Provide the (X, Y) coordinate of the cell's center where the given text is located.  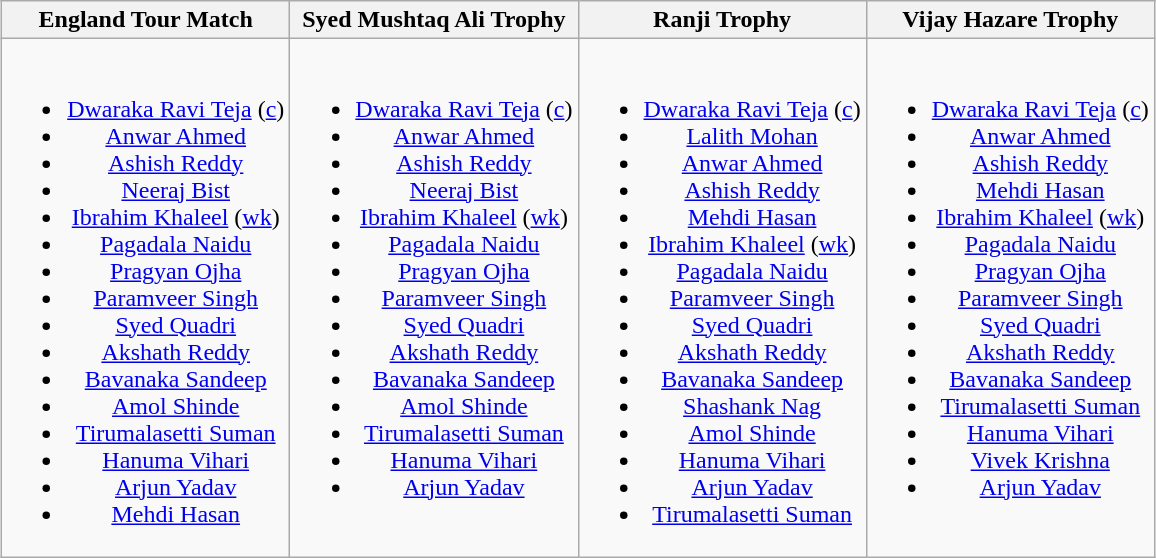
Vijay Hazare Trophy (1010, 20)
Ranji Trophy (722, 20)
Syed Mushtaq Ali Trophy (434, 20)
England Tour Match (146, 20)
